Provide the [x, y] coordinate of the cell's center where the given text is located.  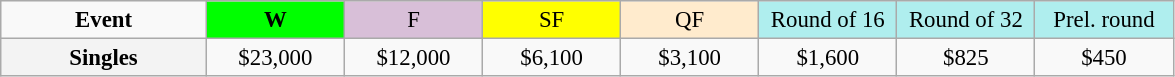
$6,100 [552, 58]
F [413, 20]
Singles [104, 58]
$12,000 [413, 58]
Round of 16 [828, 20]
Prel. round [1104, 20]
W [275, 20]
QF [690, 20]
Round of 32 [966, 20]
Event [104, 20]
$3,100 [690, 58]
$1,600 [828, 58]
$450 [1104, 58]
$23,000 [275, 58]
SF [552, 20]
$825 [966, 58]
